For the text-containing cell, return its midpoint in (X, Y) coordinate format. 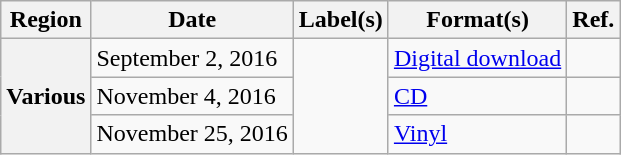
Various (46, 96)
Format(s) (477, 20)
Label(s) (340, 20)
Ref. (594, 20)
September 2, 2016 (192, 58)
Date (192, 20)
CD (477, 96)
November 4, 2016 (192, 96)
Region (46, 20)
Vinyl (477, 134)
Digital download (477, 58)
November 25, 2016 (192, 134)
